Return the (X, Y) coordinate for the center point of the cell that contains the specified text.  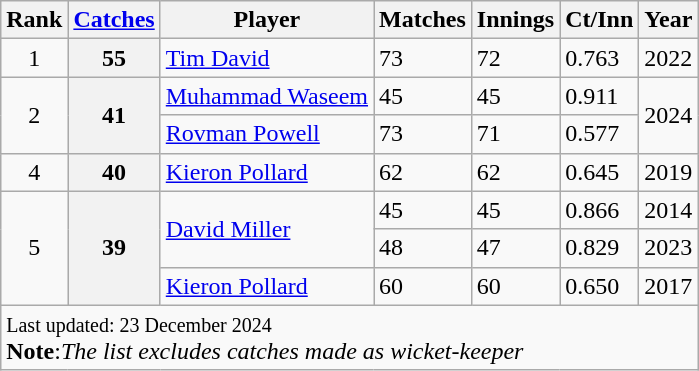
0.763 (600, 58)
2023 (668, 248)
39 (114, 248)
40 (114, 172)
0.650 (600, 286)
1 (34, 58)
5 (34, 248)
2022 (668, 58)
0.911 (600, 96)
Muhammad Waseem (266, 96)
0.829 (600, 248)
0.866 (600, 210)
Rank (34, 20)
47 (515, 248)
Innings (515, 20)
2 (34, 115)
2014 (668, 210)
Player (266, 20)
Year (668, 20)
2019 (668, 172)
4 (34, 172)
0.645 (600, 172)
Ct/Inn (600, 20)
72 (515, 58)
Tim David (266, 58)
48 (423, 248)
2017 (668, 286)
2024 (668, 115)
David Miller (266, 229)
71 (515, 134)
41 (114, 115)
Matches (423, 20)
Last updated: 23 December 2024Note:The list excludes catches made as wicket-keeper (350, 338)
0.577 (600, 134)
Catches (114, 20)
Rovman Powell (266, 134)
55 (114, 58)
